Extract the (x, y) coordinate from the center of the cell holding the provided text.  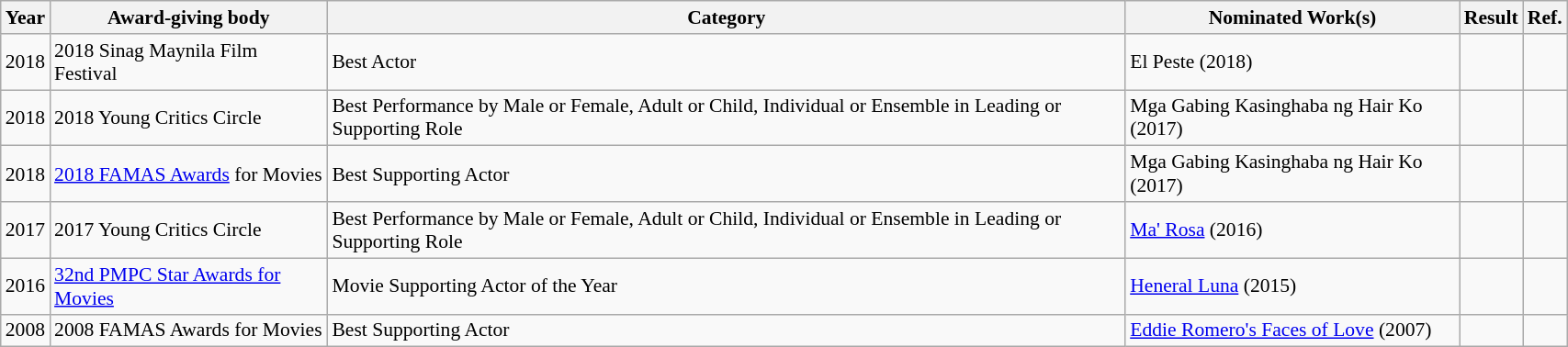
Ma' Rosa (2016) (1292, 229)
2017 Young Critics Circle (188, 229)
Movie Supporting Actor of the Year (726, 286)
2016 (26, 286)
32nd PMPC Star Awards for Movies (188, 286)
Heneral Luna (2015) (1292, 286)
Award-giving body (188, 17)
2008 FAMAS Awards for Movies (188, 330)
Ref. (1545, 17)
Category (726, 17)
2018 FAMAS Awards for Movies (188, 174)
Year (26, 17)
El Peste (2018) (1292, 62)
2018 Sinag Maynila Film Festival (188, 62)
Result (1492, 17)
2017 (26, 229)
2008 (26, 330)
Eddie Romero's Faces of Love (2007) (1292, 330)
2018 Young Critics Circle (188, 118)
Best Actor (726, 62)
Nominated Work(s) (1292, 17)
